Scan for the cell matching the given text and deliver its (X, Y) coordinate at center. 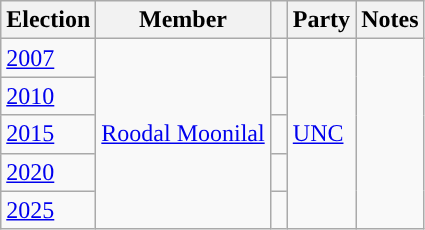
2020 (48, 172)
Roodal Moonilal (183, 134)
Member (183, 20)
2025 (48, 210)
2010 (48, 96)
Notes (390, 20)
UNC (321, 134)
2007 (48, 58)
Election (48, 20)
Party (321, 20)
2015 (48, 134)
